Capture the cell that displays the provided text and extract its (x, y) central coordinate. 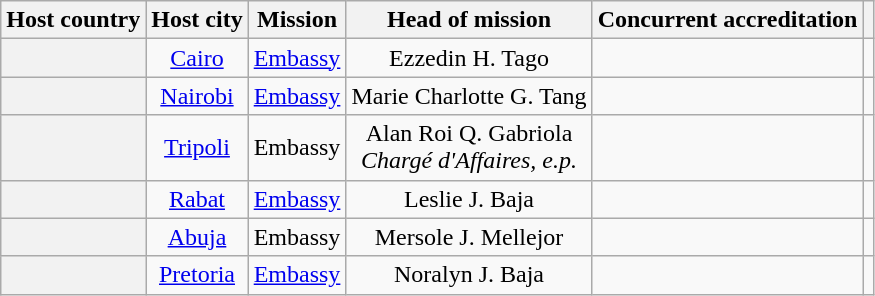
Cairo (197, 58)
Noralyn J. Baja (469, 275)
Abuja (197, 237)
Leslie J. Baja (469, 199)
Mission (297, 20)
Tripoli (197, 148)
Rabat (197, 199)
Host country (74, 20)
Head of mission (469, 20)
Marie Charlotte G. Tang (469, 96)
Nairobi (197, 96)
Host city (197, 20)
Pretoria (197, 275)
Concurrent accreditation (728, 20)
Alan Roi Q. GabriolaChargé d'Affaires, e.p. (469, 148)
Ezzedin H. Tago (469, 58)
Mersole J. Mellejor (469, 237)
